Determine the [x, y] coordinate at the center of the cell enclosing the given text.  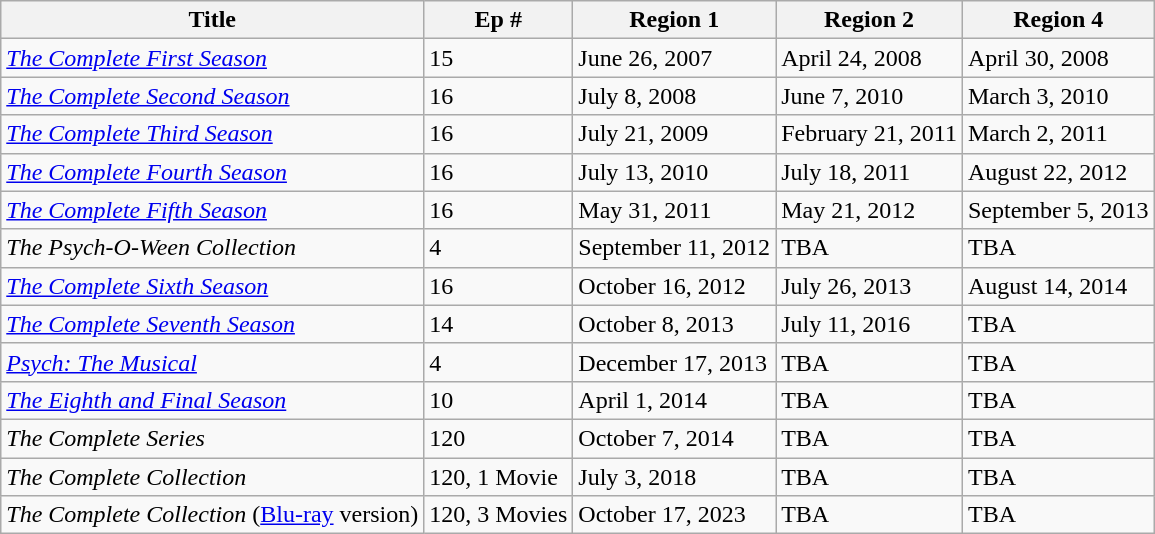
October 16, 2012 [674, 286]
120, 3 Movies [498, 515]
The Complete Collection (Blu-ray version) [212, 515]
10 [498, 400]
Title [212, 20]
Ep # [498, 20]
August 14, 2014 [1058, 286]
Region 4 [1058, 20]
The Complete Fourth Season [212, 172]
August 22, 2012 [1058, 172]
May 21, 2012 [870, 210]
14 [498, 324]
February 21, 2011 [870, 134]
120 [498, 438]
The Complete Fifth Season [212, 210]
April 30, 2008 [1058, 58]
September 11, 2012 [674, 248]
Psych: The Musical [212, 362]
July 18, 2011 [870, 172]
September 5, 2013 [1058, 210]
Region 1 [674, 20]
June 26, 2007 [674, 58]
The Complete Third Season [212, 134]
April 24, 2008 [870, 58]
July 3, 2018 [674, 477]
Region 2 [870, 20]
The Complete First Season [212, 58]
15 [498, 58]
The Eighth and Final Season [212, 400]
The Complete Sixth Season [212, 286]
The Complete Second Season [212, 96]
120, 1 Movie [498, 477]
July 11, 2016 [870, 324]
October 17, 2023 [674, 515]
December 17, 2013 [674, 362]
The Complete Series [212, 438]
July 21, 2009 [674, 134]
April 1, 2014 [674, 400]
July 13, 2010 [674, 172]
The Complete Collection [212, 477]
October 7, 2014 [674, 438]
July 8, 2008 [674, 96]
March 2, 2011 [1058, 134]
July 26, 2013 [870, 286]
March 3, 2010 [1058, 96]
The Psych-O-Ween Collection [212, 248]
The Complete Seventh Season [212, 324]
June 7, 2010 [870, 96]
October 8, 2013 [674, 324]
May 31, 2011 [674, 210]
